Pinpoint the cell where the given text exists, returning its (x, y) midpoint coordinate. 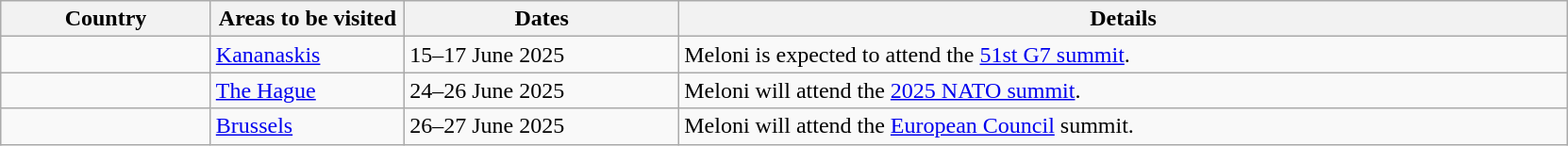
Brussels (308, 126)
Meloni will attend the European Council summit. (1124, 126)
The Hague (308, 90)
Details (1124, 19)
Dates (542, 19)
Meloni is expected to attend the 51st G7 summit. (1124, 55)
Areas to be visited (308, 19)
Meloni will attend the 2025 NATO summit. (1124, 90)
15–17 June 2025 (542, 55)
Kananaskis (308, 55)
Country (106, 19)
26–27 June 2025 (542, 126)
24–26 June 2025 (542, 90)
